Pinpoint the cell where the given text exists, returning its [x, y] midpoint coordinate. 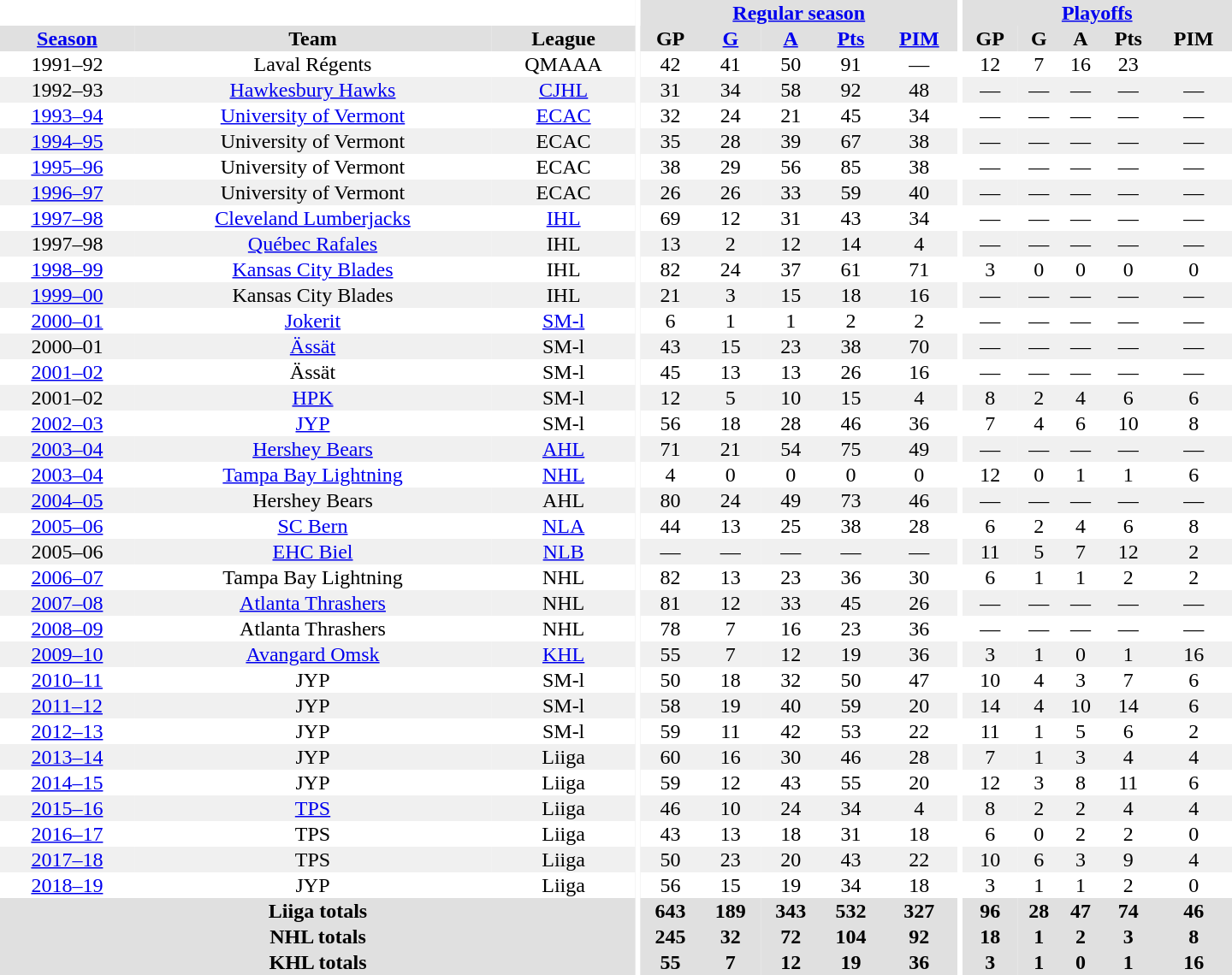
1994–95 [67, 141]
Québec Rafales [313, 244]
70 [920, 346]
9 [1128, 860]
37 [791, 269]
1996–97 [67, 192]
25 [791, 526]
Jokerit [313, 321]
72 [791, 937]
2006–07 [67, 577]
2009–10 [67, 654]
327 [920, 911]
532 [850, 911]
KHL totals [318, 962]
48 [920, 90]
2017–18 [67, 860]
1991–92 [67, 64]
Hawkesbury Hawks [313, 90]
41 [731, 64]
Laval Régents [313, 64]
54 [791, 449]
80 [670, 500]
Liiga totals [318, 911]
1993–94 [67, 115]
1999–00 [67, 295]
35 [670, 141]
2014–15 [67, 783]
91 [850, 64]
85 [850, 167]
2008–09 [67, 629]
73 [850, 500]
1995–96 [67, 167]
78 [670, 629]
NHL totals [318, 937]
96 [989, 911]
60 [670, 757]
HPK [313, 398]
643 [670, 911]
2010–11 [67, 680]
NLA [563, 526]
NLB [563, 552]
2011–12 [67, 706]
2016–17 [67, 834]
2013–14 [67, 757]
29 [731, 167]
39 [791, 141]
2015–16 [67, 808]
44 [670, 526]
1992–93 [67, 90]
Regular season [799, 13]
2007–08 [67, 603]
Playoffs [1097, 13]
2004–05 [67, 500]
75 [850, 449]
2018–19 [67, 885]
CJHL [563, 90]
343 [791, 911]
61 [850, 269]
Avangard Omsk [313, 654]
2012–13 [67, 731]
2002–03 [67, 423]
245 [670, 937]
SC Bern [313, 526]
QMAAA [563, 64]
1998–99 [67, 269]
Season [67, 38]
74 [1128, 911]
EHC Biel [313, 552]
189 [731, 911]
69 [670, 218]
53 [850, 731]
KHL [563, 654]
81 [670, 603]
Cleveland Lumberjacks [313, 218]
104 [850, 937]
League [563, 38]
Team [313, 38]
67 [850, 141]
